Scan for the cell matching the given text and deliver its [x, y] coordinate at center. 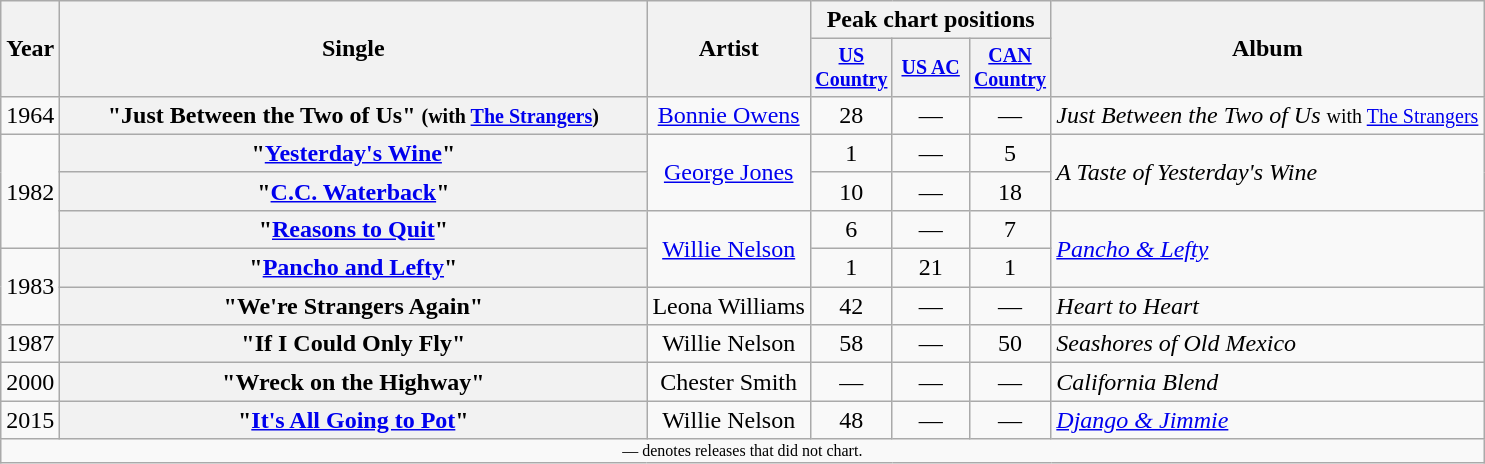
1987 [30, 344]
"If I Could Only Fly" [354, 344]
"We're Strangers Again" [354, 306]
10 [851, 191]
Single [354, 49]
CAN Country [1010, 68]
"Reasons to Quit" [354, 229]
US AC [930, 68]
Heart to Heart [1268, 306]
Chester Smith [729, 382]
Just Between the Two of Us with The Strangers [1268, 115]
7 [1010, 229]
42 [851, 306]
Django & Jimmie [1268, 420]
"It's All Going to Pot" [354, 420]
2000 [30, 382]
1964 [30, 115]
California Blend [1268, 382]
"Just Between the Two of Us" (with The Strangers) [354, 115]
Bonnie Owens [729, 115]
Seashores of Old Mexico [1268, 344]
Leona Williams [729, 306]
Year [30, 49]
Album [1268, 49]
A Taste of Yesterday's Wine [1268, 172]
28 [851, 115]
Pancho & Lefty [1268, 248]
"Yesterday's Wine" [354, 153]
21 [930, 268]
5 [1010, 153]
18 [1010, 191]
1982 [30, 191]
1983 [30, 287]
58 [851, 344]
50 [1010, 344]
"Pancho and Lefty" [354, 268]
"C.C. Waterback" [354, 191]
48 [851, 420]
Artist [729, 49]
6 [851, 229]
Peak chart positions [930, 20]
"Wreck on the Highway" [354, 382]
2015 [30, 420]
— denotes releases that did not chart. [742, 451]
George Jones [729, 172]
US Country [851, 68]
